Scan for the cell matching the given text and deliver its (x, y) coordinate at center. 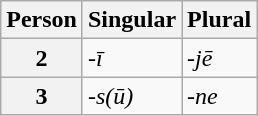
2 (42, 58)
-ne (220, 96)
-ī (132, 58)
-jē (220, 58)
Singular (132, 20)
Plural (220, 20)
Person (42, 20)
-s(ū) (132, 96)
3 (42, 96)
